Identify which cell holds the provided text, then report its [X, Y] central coordinate. 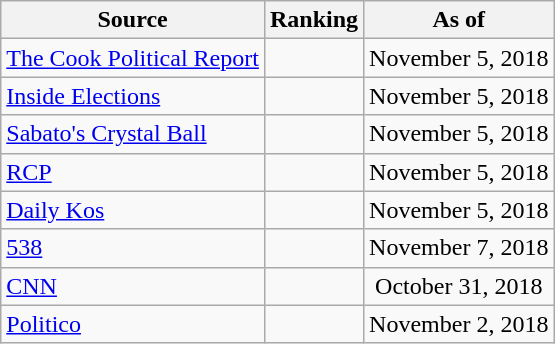
October 31, 2018 [459, 286]
Politico [133, 324]
CNN [133, 286]
November 7, 2018 [459, 248]
Sabato's Crystal Ball [133, 134]
The Cook Political Report [133, 58]
Daily Kos [133, 210]
Source [133, 20]
538 [133, 248]
As of [459, 20]
RCP [133, 172]
November 2, 2018 [459, 324]
Ranking [314, 20]
Inside Elections [133, 96]
